Scan for the cell matching the given text and deliver its (x, y) coordinate at center. 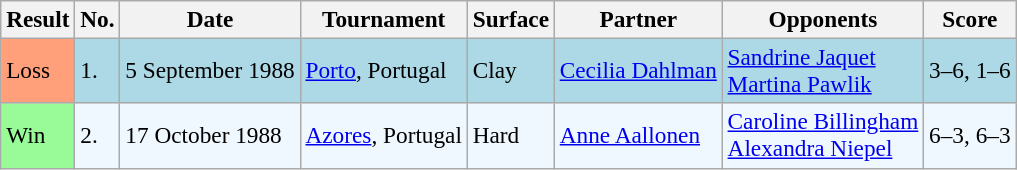
Sandrine Jaquet Martina Pawlik (822, 70)
Anne Aallonen (638, 136)
Score (970, 19)
Loss (38, 70)
Azores, Portugal (384, 136)
Tournament (384, 19)
Opponents (822, 19)
Result (38, 19)
Porto, Portugal (384, 70)
Caroline Billingham Alexandra Niepel (822, 136)
Win (38, 136)
Hard (510, 136)
Clay (510, 70)
Date (210, 19)
17 October 1988 (210, 136)
5 September 1988 (210, 70)
No. (98, 19)
Cecilia Dahlman (638, 70)
2. (98, 136)
6–3, 6–3 (970, 136)
3–6, 1–6 (970, 70)
Surface (510, 19)
1. (98, 70)
Partner (638, 19)
